Scan for the cell matching the given text and deliver its (X, Y) coordinate at center. 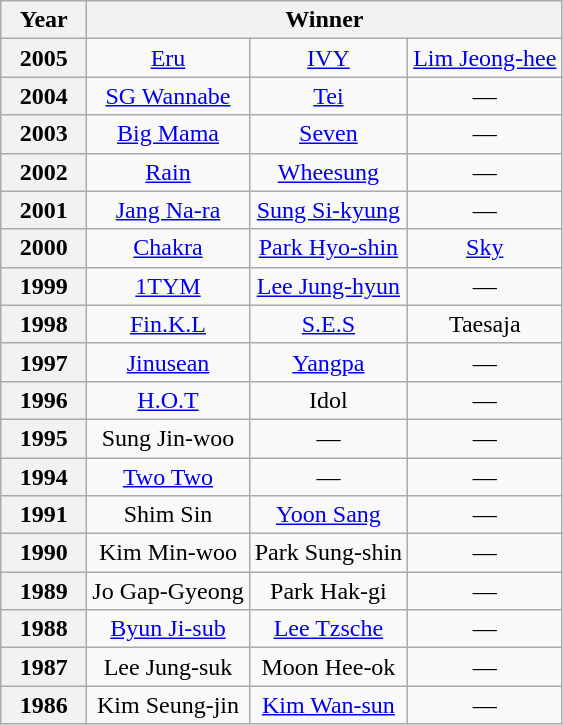
Shim Sin (168, 515)
1986 (44, 705)
Winner (324, 20)
Byun Ji-sub (168, 629)
2002 (44, 172)
Yoon Sang (328, 515)
Lee Jung-hyun (328, 286)
Fin.K.L (168, 324)
1996 (44, 400)
H.O.T (168, 400)
Sung Jin-woo (168, 438)
2001 (44, 210)
2005 (44, 58)
1995 (44, 438)
Lee Tzsche (328, 629)
S.E.S (328, 324)
Park Hak-gi (328, 591)
Wheesung (328, 172)
Big Mama (168, 134)
Kim Wan-sun (328, 705)
Park Sung-shin (328, 553)
Yangpa (328, 362)
1998 (44, 324)
Jo Gap-Gyeong (168, 591)
1987 (44, 667)
Sky (485, 248)
1997 (44, 362)
1999 (44, 286)
Seven (328, 134)
Park Hyo-shin (328, 248)
SG Wannabe (168, 96)
Chakra (168, 248)
Tei (328, 96)
Taesaja (485, 324)
1990 (44, 553)
2003 (44, 134)
Idol (328, 400)
2004 (44, 96)
1TYM (168, 286)
IVY (328, 58)
Two Two (168, 477)
1991 (44, 515)
Kim Seung-jin (168, 705)
Rain (168, 172)
Jang Na-ra (168, 210)
1988 (44, 629)
Lee Jung-suk (168, 667)
Kim Min-woo (168, 553)
2000 (44, 248)
Moon Hee-ok (328, 667)
Sung Si-kyung (328, 210)
1994 (44, 477)
Lim Jeong-hee (485, 58)
1989 (44, 591)
Year (44, 20)
Eru (168, 58)
Jinusean (168, 362)
